Return [X, Y] of the center of cell containing provided text 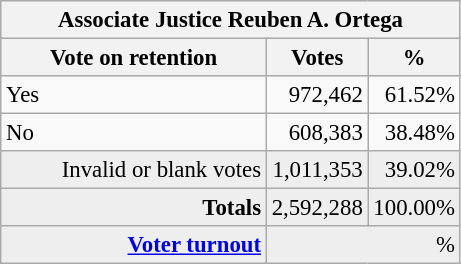
61.52% [414, 95]
972,462 [317, 95]
Voter turnout [134, 245]
Totals [134, 208]
38.48% [414, 133]
Vote on retention [134, 58]
1,011,353 [317, 170]
Invalid or blank votes [134, 170]
Votes [317, 58]
Associate Justice Reuben A. Ortega [231, 20]
2,592,288 [317, 208]
100.00% [414, 208]
39.02% [414, 170]
Yes [134, 95]
608,383 [317, 133]
No [134, 133]
